Capture the cell that displays the provided text and extract its [x, y] central coordinate. 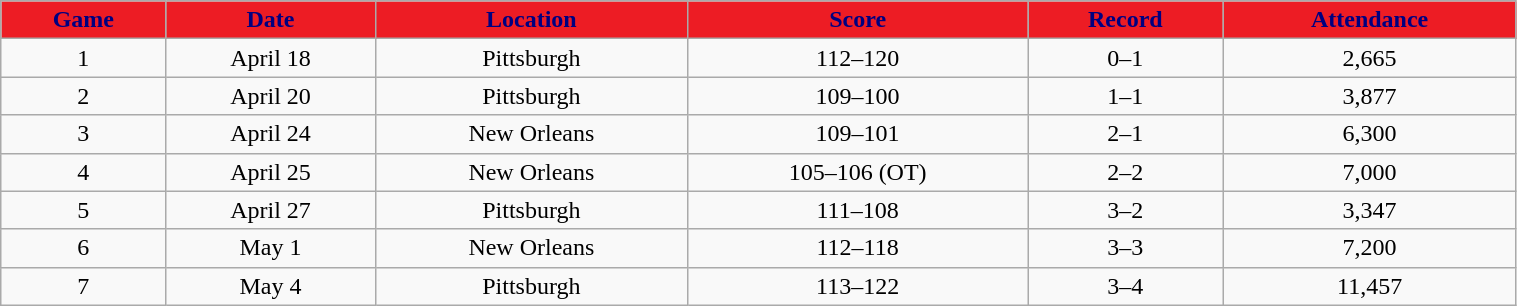
April 27 [270, 210]
Date [270, 20]
7 [84, 286]
Record [1126, 20]
Location [532, 20]
April 18 [270, 58]
1–1 [1126, 96]
6 [84, 248]
4 [84, 172]
2 [84, 96]
113–122 [858, 286]
2–2 [1126, 172]
May 4 [270, 286]
2–1 [1126, 134]
3–4 [1126, 286]
Score [858, 20]
109–101 [858, 134]
3–3 [1126, 248]
7,000 [1370, 172]
3–2 [1126, 210]
11,457 [1370, 286]
3,877 [1370, 96]
0–1 [1126, 58]
109–100 [858, 96]
3 [84, 134]
5 [84, 210]
April 20 [270, 96]
2,665 [1370, 58]
105–106 (OT) [858, 172]
Game [84, 20]
6,300 [1370, 134]
112–120 [858, 58]
Attendance [1370, 20]
April 24 [270, 134]
111–108 [858, 210]
April 25 [270, 172]
May 1 [270, 248]
112–118 [858, 248]
3,347 [1370, 210]
7,200 [1370, 248]
1 [84, 58]
